Return (x, y) of the center of cell containing provided text 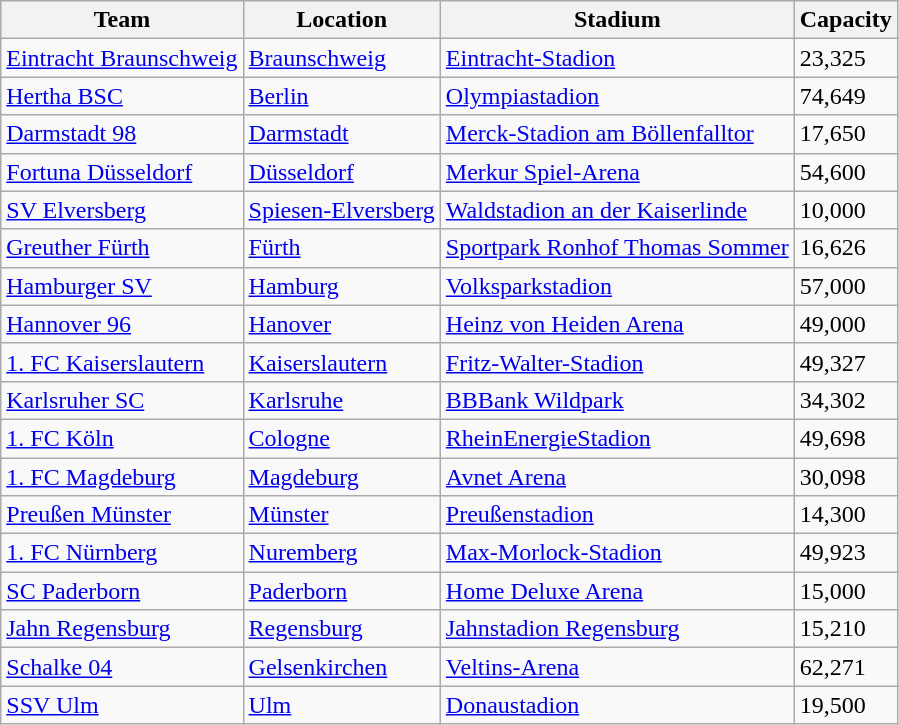
Cologne (342, 438)
Olympiastadion (617, 96)
Eintracht Braunschweig (122, 58)
30,098 (846, 477)
Jahn Regensburg (122, 629)
Ulm (342, 705)
14,300 (846, 515)
Hertha BSC (122, 96)
Hannover 96 (122, 324)
Hanover (342, 324)
SC Paderborn (122, 591)
10,000 (846, 210)
Home Deluxe Arena (617, 591)
Merkur Spiel-Arena (617, 172)
Preußenstadion (617, 515)
54,600 (846, 172)
Schalke 04 (122, 667)
Volksparkstadion (617, 286)
19,500 (846, 705)
57,000 (846, 286)
1. FC Nürnberg (122, 553)
Avnet Arena (617, 477)
Donaustadion (617, 705)
RheinEnergieStadion (617, 438)
Hamburger SV (122, 286)
23,325 (846, 58)
62,271 (846, 667)
34,302 (846, 400)
49,923 (846, 553)
Capacity (846, 20)
1. FC Köln (122, 438)
49,327 (846, 362)
Berlin (342, 96)
15,210 (846, 629)
Hamburg (342, 286)
Heinz von Heiden Arena (617, 324)
Jahnstadion Regensburg (617, 629)
16,626 (846, 248)
Waldstadion an der Kaiserlinde (617, 210)
Team (122, 20)
Sportpark Ronhof Thomas Sommer (617, 248)
17,650 (846, 134)
Darmstadt (342, 134)
BBBank Wildpark (617, 400)
Nuremberg (342, 553)
Düsseldorf (342, 172)
Darmstadt 98 (122, 134)
Eintracht-Stadion (617, 58)
Karlsruher SC (122, 400)
Braunschweig (342, 58)
49,698 (846, 438)
Fortuna Düsseldorf (122, 172)
15,000 (846, 591)
SV Elversberg (122, 210)
Regensburg (342, 629)
SSV Ulm (122, 705)
49,000 (846, 324)
1. FC Magdeburg (122, 477)
Karlsruhe (342, 400)
Fürth (342, 248)
Preußen Münster (122, 515)
Magdeburg (342, 477)
Münster (342, 515)
Paderborn (342, 591)
Kaiserslautern (342, 362)
Spiesen-Elversberg (342, 210)
Location (342, 20)
Gelsenkirchen (342, 667)
74,649 (846, 96)
Greuther Fürth (122, 248)
Stadium (617, 20)
1. FC Kaiserslautern (122, 362)
Fritz-Walter-Stadion (617, 362)
Veltins-Arena (617, 667)
Max-Morlock-Stadion (617, 553)
Merck-Stadion am Böllenfalltor (617, 134)
